Provide the (X, Y) coordinate of the cell's center where the given text is located.  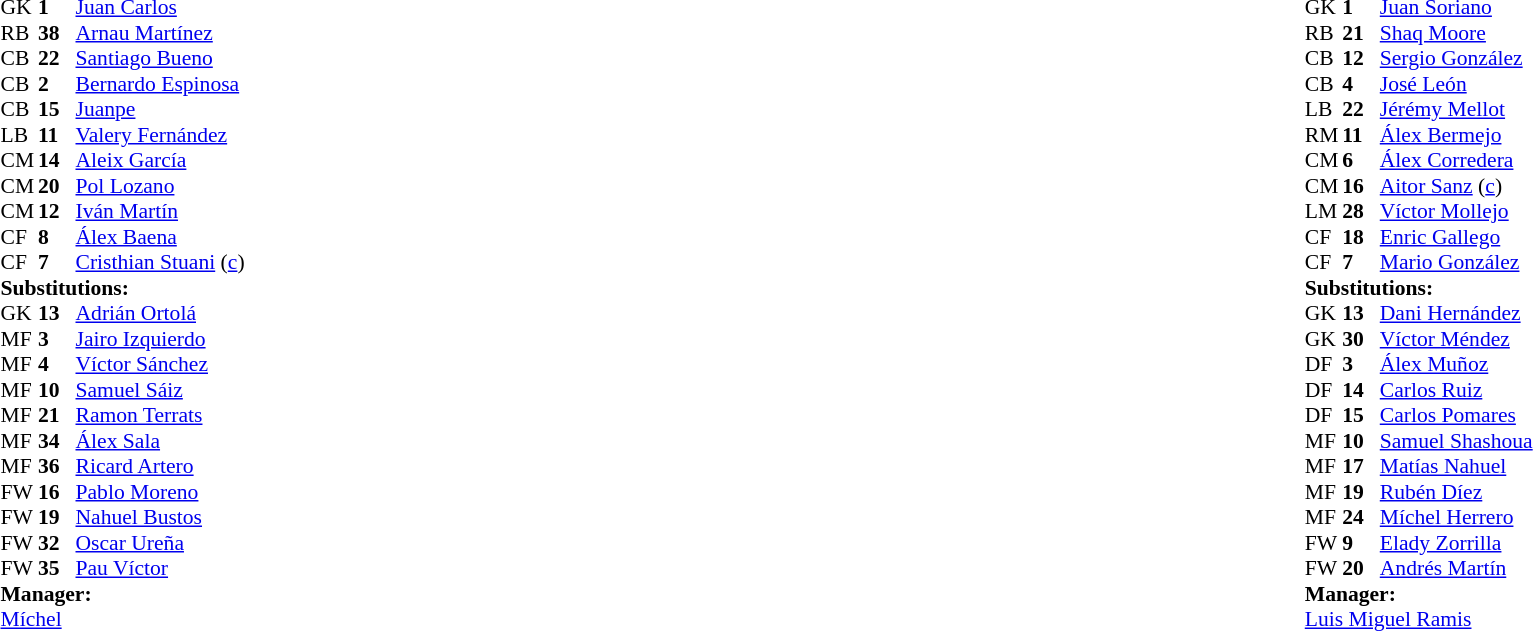
9 (1361, 543)
Víctor Mollejo (1456, 211)
Matías Nahuel (1456, 467)
Samuel Shashoua (1456, 441)
Iván Martín (160, 211)
6 (1361, 161)
Santiago Bueno (160, 59)
Ramon Terrats (160, 415)
Ricard Artero (160, 467)
Jérémy Mellot (1456, 109)
Álex Baena (160, 237)
Álex Sala (160, 441)
Pol Lozano (160, 186)
Aitor Sanz (c) (1456, 186)
Samuel Sáiz (160, 390)
Bernardo Espinosa (160, 84)
34 (57, 441)
Álex Bermejo (1456, 135)
Pau Víctor (160, 569)
24 (1361, 517)
Sergio González (1456, 59)
Arnau Martínez (160, 33)
18 (1361, 237)
17 (1361, 467)
Álex Corredera (1456, 161)
38 (57, 33)
Juanpe (160, 109)
LM (1324, 211)
2 (57, 84)
Míchel Herrero (1456, 517)
Mario González (1456, 263)
Dani Hernández (1456, 313)
32 (57, 543)
RM (1324, 135)
Víctor Sánchez (160, 365)
Shaq Moore (1456, 33)
8 (57, 237)
36 (57, 467)
30 (1361, 339)
Víctor Méndez (1456, 339)
Adrián Ortolá (160, 313)
Aleix García (160, 161)
José León (1456, 84)
Álex Muñoz (1456, 365)
Pablo Moreno (160, 492)
Enric Gallego (1456, 237)
Nahuel Bustos (160, 517)
Jairo Izquierdo (160, 339)
Valery Fernández (160, 135)
Carlos Ruiz (1456, 390)
Andrés Martín (1456, 569)
Carlos Pomares (1456, 415)
Cristhian Stuani (c) (160, 263)
Rubén Díez (1456, 492)
Elady Zorrilla (1456, 543)
35 (57, 569)
Oscar Ureña (160, 543)
28 (1361, 211)
